Locate the cell with the specified text and output its (x, y) center coordinate. 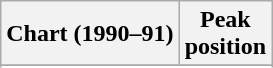
Peakposition (225, 34)
Chart (1990–91) (90, 34)
